Identify which cell holds the provided text, then report its (x, y) central coordinate. 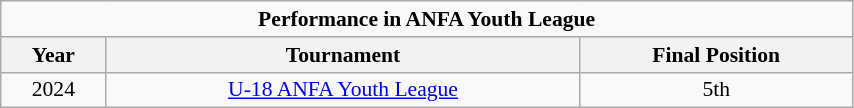
Year (54, 55)
5th (716, 90)
Tournament (343, 55)
Final Position (716, 55)
U-18 ANFA Youth League (343, 90)
2024 (54, 90)
Performance in ANFA Youth League (427, 19)
